Find where the given text appears and provide that cell's center as (X, Y) coordinate. 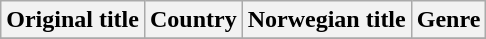
Genre (448, 20)
Country (193, 20)
Norwegian title (326, 20)
Original title (73, 20)
